Detect which cell encompasses the target text, then output its [X, Y] center coordinate. 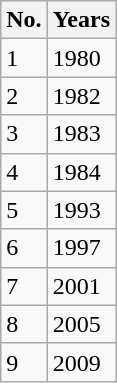
2005 [81, 324]
1993 [81, 210]
8 [24, 324]
2 [24, 96]
1997 [81, 248]
3 [24, 134]
7 [24, 286]
1980 [81, 58]
9 [24, 362]
1 [24, 58]
No. [24, 20]
1984 [81, 172]
6 [24, 248]
5 [24, 210]
Years [81, 20]
1983 [81, 134]
4 [24, 172]
2009 [81, 362]
1982 [81, 96]
2001 [81, 286]
